For the text-containing cell, return its midpoint in (x, y) coordinate format. 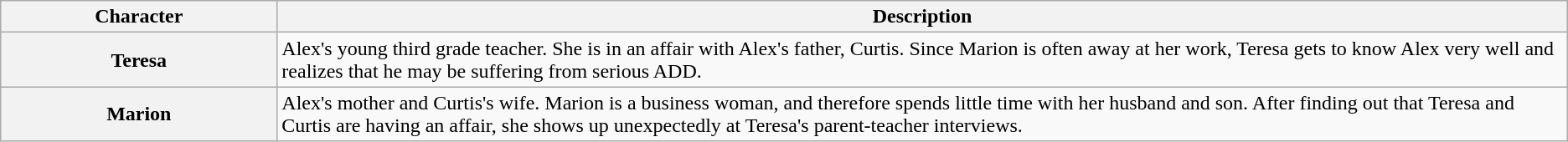
Character (139, 17)
Description (922, 17)
Teresa (139, 60)
Marion (139, 114)
